Capture the cell that displays the provided text and extract its [X, Y] central coordinate. 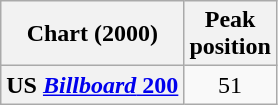
Peakposition [230, 34]
US Billboard 200 [92, 85]
51 [230, 85]
Chart (2000) [92, 34]
